Search for the cell housing the specified text and yield its [x, y] center coordinate. 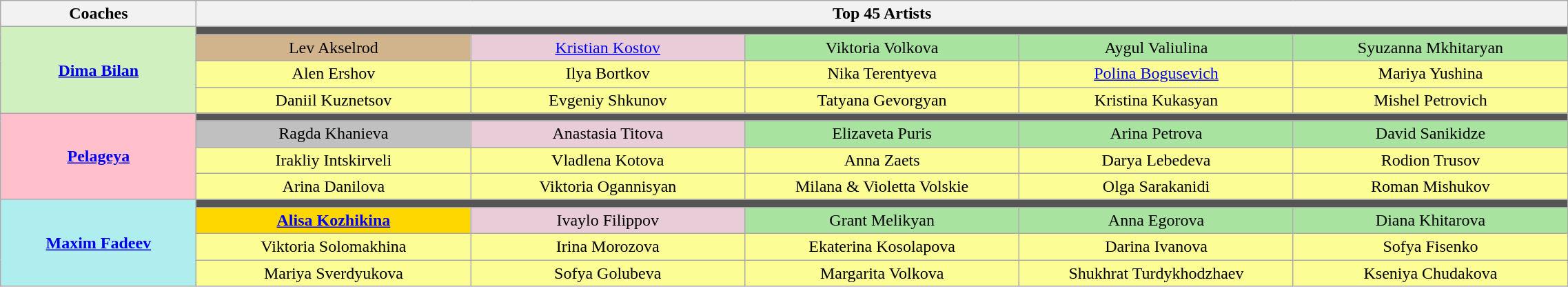
Anastasia Titova [608, 134]
Elizaveta Puris [882, 134]
Kristian Kostov [608, 48]
Alisa Kozhikina [334, 220]
Roman Mishukov [1430, 186]
Ivaylo Filippov [608, 220]
Viktoria Volkova [882, 48]
Polina Bogusevich [1157, 74]
Pelageya [99, 156]
Diana Khitarova [1430, 220]
Evgeniy Shkunov [608, 100]
Shukhrat Turdykhodzhaev [1157, 273]
Anna Egorova [1157, 220]
Nika Terentyeva [882, 74]
Aygul Valiulina [1157, 48]
Darya Lebedeva [1157, 160]
Rodion Trusov [1430, 160]
Margarita Volkova [882, 273]
Dima Bilan [99, 70]
Alen Ershov [334, 74]
Kseniya Chudakova [1430, 273]
Lev Akselrod [334, 48]
Ilya Bortkov [608, 74]
Mariya Sverdyukova [334, 273]
Grant Melikyan [882, 220]
Viktoria Ogannisyan [608, 186]
Darina Ivanova [1157, 246]
Irina Morozova [608, 246]
Syuzanna Mkhitaryan [1430, 48]
Sofya Golubeva [608, 273]
Maxim Fadeev [99, 243]
Olga Sarakanidi [1157, 186]
Ekaterina Kosolapova [882, 246]
Kristina Kukasyan [1157, 100]
Vladlena Kotova [608, 160]
Coaches [99, 14]
David Sanikidze [1430, 134]
Irakliy Intskirveli [334, 160]
Arina Petrova [1157, 134]
Ragda Khanieva [334, 134]
Mariya Yushina [1430, 74]
Top 45 Artists [882, 14]
Anna Zaets [882, 160]
Mishel Petrovich [1430, 100]
Sofya Fisenko [1430, 246]
Arina Danilova [334, 186]
Tatyana Gevorgyan [882, 100]
Daniil Kuznetsov [334, 100]
Viktoria Solomakhina [334, 246]
Milana & Violetta Volskie [882, 186]
